Return the [x, y] coordinate for the center point of the cell that contains the specified text.  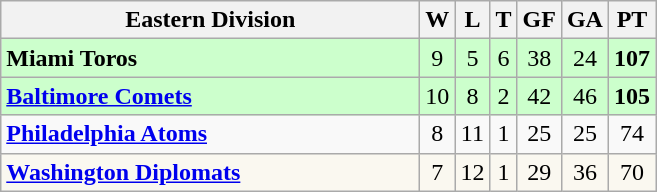
GF [539, 20]
29 [539, 172]
36 [584, 172]
7 [438, 172]
6 [504, 58]
74 [632, 134]
Washington Diplomats [210, 172]
Eastern Division [210, 20]
PT [632, 20]
107 [632, 58]
70 [632, 172]
Baltimore Comets [210, 96]
W [438, 20]
12 [472, 172]
10 [438, 96]
38 [539, 58]
42 [539, 96]
46 [584, 96]
5 [472, 58]
L [472, 20]
Philadelphia Atoms [210, 134]
T [504, 20]
105 [632, 96]
2 [504, 96]
9 [438, 58]
24 [584, 58]
Miami Toros [210, 58]
11 [472, 134]
GA [584, 20]
